Output the [X, Y] coordinate of the center of the cell containing the given text.  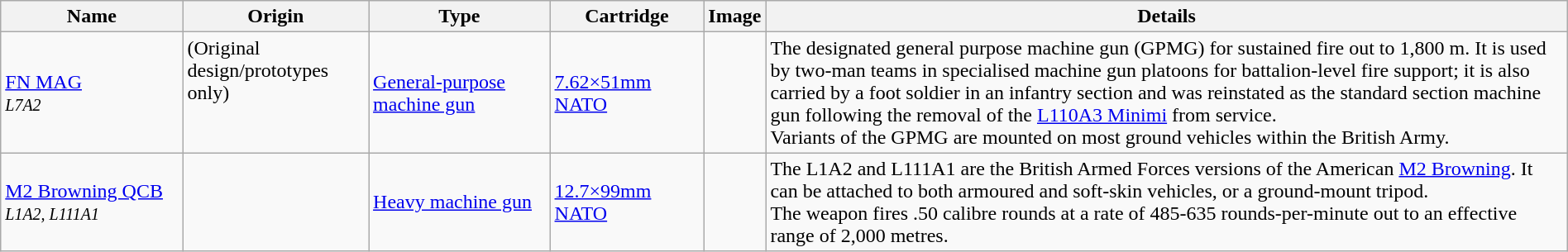
12.7×99mm NATO [627, 202]
Cartridge [627, 17]
7.62×51mm NATO [627, 93]
Type [460, 17]
General-purpose machine gun [460, 93]
Image [734, 17]
Details [1166, 17]
Origin [276, 17]
FN MAGL7A2 [92, 93]
Heavy machine gun [460, 202]
(Original design/prototypes only) [276, 93]
M2 Browning QCBL1A2, L111A1 [92, 202]
Name [92, 17]
